Pinpoint the cell where the given text exists, returning its [X, Y] midpoint coordinate. 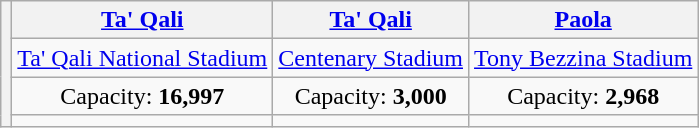
Tony Bezzina Stadium [584, 58]
Ta' Qali National Stadium [142, 58]
Capacity: 16,997 [142, 96]
Capacity: 3,000 [371, 96]
Centenary Stadium [371, 58]
Capacity: 2,968 [584, 96]
Paola [584, 20]
